Identify which cell holds the provided text, then report its [X, Y] central coordinate. 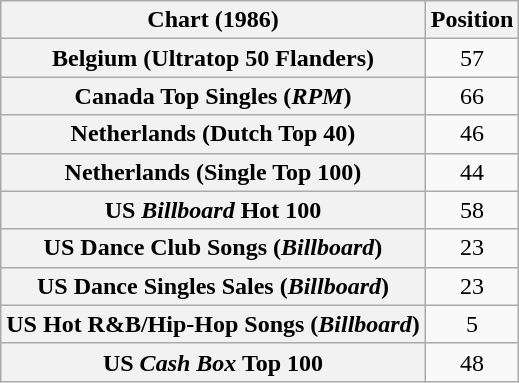
58 [472, 210]
US Billboard Hot 100 [213, 210]
44 [472, 172]
48 [472, 362]
US Cash Box Top 100 [213, 362]
Canada Top Singles (RPM) [213, 96]
US Hot R&B/Hip-Hop Songs (Billboard) [213, 324]
Position [472, 20]
US Dance Club Songs (Billboard) [213, 248]
57 [472, 58]
66 [472, 96]
5 [472, 324]
Belgium (Ultratop 50 Flanders) [213, 58]
Netherlands (Dutch Top 40) [213, 134]
US Dance Singles Sales (Billboard) [213, 286]
46 [472, 134]
Chart (1986) [213, 20]
Netherlands (Single Top 100) [213, 172]
